From the cell containing the given text, extract its center point as (X, Y) coordinate. 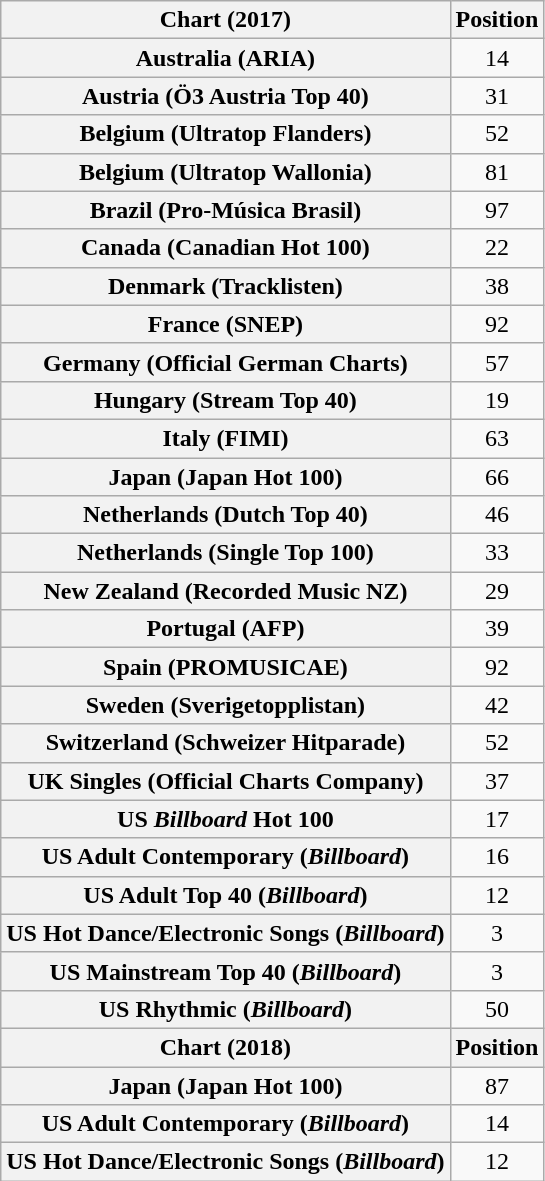
33 (497, 553)
US Adult Top 40 (Billboard) (226, 895)
29 (497, 591)
87 (497, 1085)
Germany (Official German Charts) (226, 362)
81 (497, 172)
97 (497, 210)
Portugal (AFP) (226, 629)
37 (497, 781)
France (SNEP) (226, 324)
Sweden (Sverigetopplistan) (226, 705)
Netherlands (Dutch Top 40) (226, 515)
31 (497, 96)
63 (497, 438)
Canada (Canadian Hot 100) (226, 248)
Italy (FIMI) (226, 438)
22 (497, 248)
57 (497, 362)
42 (497, 705)
66 (497, 477)
Denmark (Tracklisten) (226, 286)
Austria (Ö3 Austria Top 40) (226, 96)
Chart (2018) (226, 1047)
Belgium (Ultratop Wallonia) (226, 172)
17 (497, 819)
39 (497, 629)
UK Singles (Official Charts Company) (226, 781)
Australia (ARIA) (226, 58)
Hungary (Stream Top 40) (226, 400)
46 (497, 515)
US Mainstream Top 40 (Billboard) (226, 971)
Spain (PROMUSICAE) (226, 667)
New Zealand (Recorded Music NZ) (226, 591)
Brazil (Pro-Música Brasil) (226, 210)
38 (497, 286)
50 (497, 1009)
19 (497, 400)
Netherlands (Single Top 100) (226, 553)
US Rhythmic (Billboard) (226, 1009)
Chart (2017) (226, 20)
16 (497, 857)
US Billboard Hot 100 (226, 819)
Belgium (Ultratop Flanders) (226, 134)
Switzerland (Schweizer Hitparade) (226, 743)
